Return [x, y] of the center of cell containing provided text 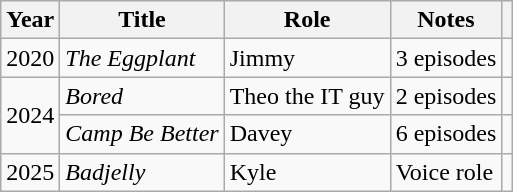
Kyle [307, 172]
2025 [30, 172]
3 episodes [446, 58]
Davey [307, 134]
2020 [30, 58]
Theo the IT guy [307, 96]
Bored [142, 96]
Jimmy [307, 58]
2 episodes [446, 96]
Role [307, 20]
2024 [30, 115]
6 episodes [446, 134]
Year [30, 20]
The Eggplant [142, 58]
Camp Be Better [142, 134]
Title [142, 20]
Voice role [446, 172]
Notes [446, 20]
Badjelly [142, 172]
